Pinpoint the cell where the given text exists, returning its (x, y) midpoint coordinate. 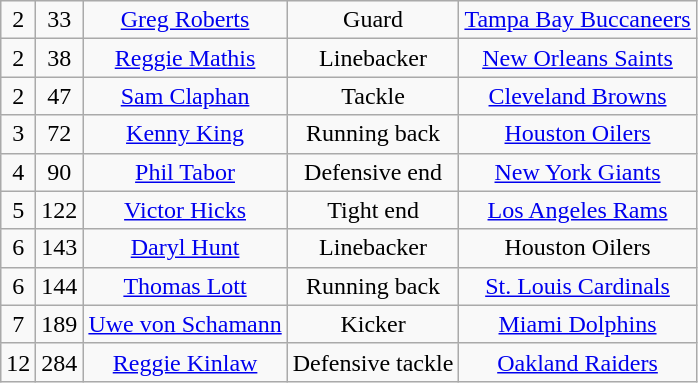
Los Angeles Rams (578, 210)
72 (60, 134)
Greg Roberts (185, 20)
Sam Claphan (185, 96)
5 (18, 210)
38 (60, 58)
Miami Dolphins (578, 324)
Guard (373, 20)
Kenny King (185, 134)
47 (60, 96)
7 (18, 324)
Reggie Kinlaw (185, 362)
Victor Hicks (185, 210)
Defensive tackle (373, 362)
St. Louis Cardinals (578, 286)
144 (60, 286)
Tackle (373, 96)
Tight end (373, 210)
Phil Tabor (185, 172)
Uwe von Schamann (185, 324)
3 (18, 134)
Kicker (373, 324)
189 (60, 324)
Thomas Lott (185, 286)
90 (60, 172)
Reggie Mathis (185, 58)
New York Giants (578, 172)
143 (60, 248)
12 (18, 362)
Daryl Hunt (185, 248)
Defensive end (373, 172)
Cleveland Browns (578, 96)
Oakland Raiders (578, 362)
33 (60, 20)
New Orleans Saints (578, 58)
284 (60, 362)
122 (60, 210)
Tampa Bay Buccaneers (578, 20)
4 (18, 172)
